Return the [X, Y] coordinate for the center point of the cell that contains the specified text.  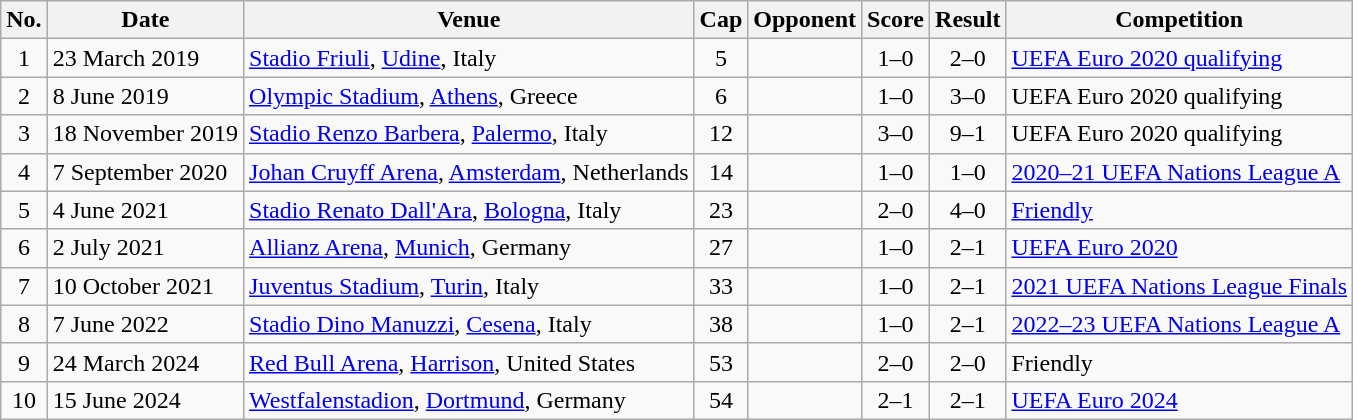
2 [24, 96]
4 [24, 172]
15 June 2024 [145, 400]
Score [896, 20]
Opponent [805, 20]
23 March 2019 [145, 58]
10 [24, 400]
12 [721, 134]
8 [24, 324]
1 [24, 58]
54 [721, 400]
14 [721, 172]
2021 UEFA Nations League Finals [1180, 286]
38 [721, 324]
2022–23 UEFA Nations League A [1180, 324]
Competition [1180, 20]
4 June 2021 [145, 210]
10 October 2021 [145, 286]
Stadio Dino Manuzzi, Cesena, Italy [470, 324]
9 [24, 362]
No. [24, 20]
Stadio Renzo Barbera, Palermo, Italy [470, 134]
Westfalenstadion, Dortmund, Germany [470, 400]
UEFA Euro 2024 [1180, 400]
Juventus Stadium, Turin, Italy [470, 286]
Johan Cruyff Arena, Amsterdam, Netherlands [470, 172]
18 November 2019 [145, 134]
Olympic Stadium, Athens, Greece [470, 96]
9–1 [968, 134]
7 September 2020 [145, 172]
7 June 2022 [145, 324]
2 July 2021 [145, 248]
4–0 [968, 210]
53 [721, 362]
Allianz Arena, Munich, Germany [470, 248]
7 [24, 286]
24 March 2024 [145, 362]
Red Bull Arena, Harrison, United States [470, 362]
UEFA Euro 2020 [1180, 248]
2020–21 UEFA Nations League A [1180, 172]
Stadio Renato Dall'Ara, Bologna, Italy [470, 210]
Date [145, 20]
27 [721, 248]
Cap [721, 20]
8 June 2019 [145, 96]
33 [721, 286]
Stadio Friuli, Udine, Italy [470, 58]
23 [721, 210]
Venue [470, 20]
Result [968, 20]
3 [24, 134]
